Output the (x, y) coordinate of the center of the cell containing the given text.  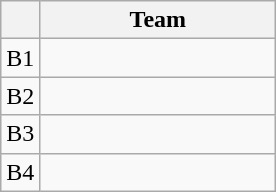
B3 (20, 134)
Team (158, 20)
B1 (20, 58)
B4 (20, 172)
B2 (20, 96)
